Find where the given text appears and provide that cell's center as (x, y) coordinate. 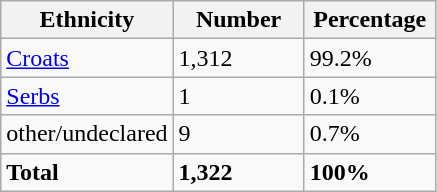
9 (238, 134)
100% (370, 172)
1,312 (238, 58)
1,322 (238, 172)
99.2% (370, 58)
1 (238, 96)
Percentage (370, 20)
0.7% (370, 134)
Total (87, 172)
Ethnicity (87, 20)
Number (238, 20)
Serbs (87, 96)
Croats (87, 58)
other/undeclared (87, 134)
0.1% (370, 96)
